Find where the given text appears and provide that cell's center as [X, Y] coordinate. 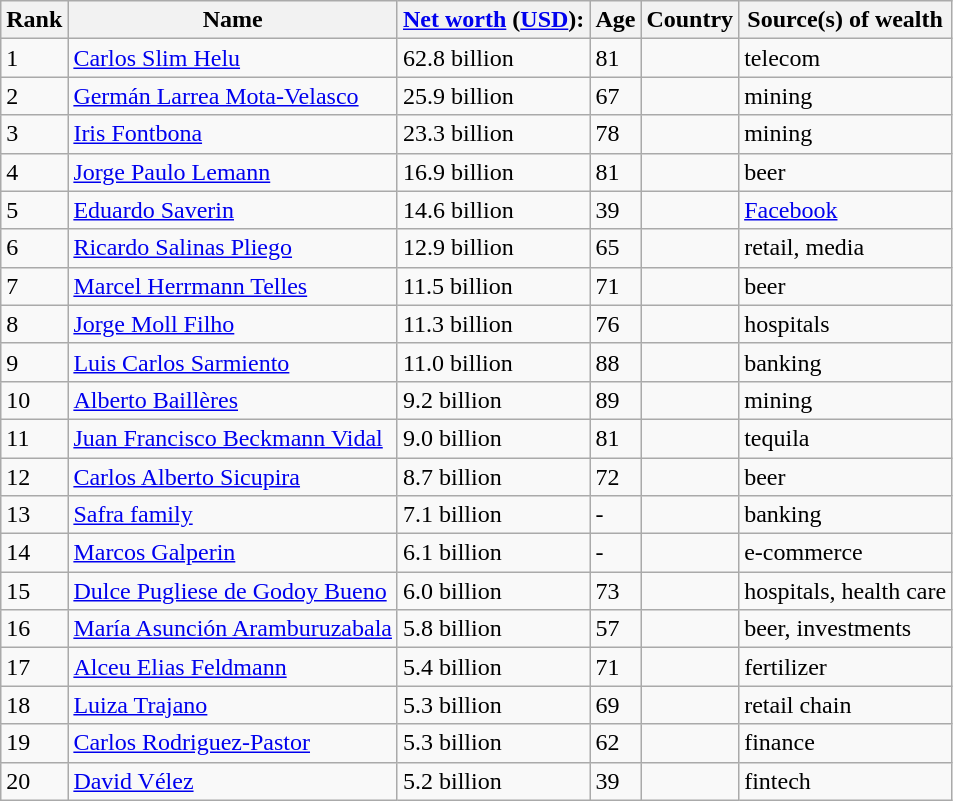
57 [616, 629]
9 [34, 362]
1 [34, 58]
4 [34, 172]
5.8 billion [493, 629]
5.2 billion [493, 781]
65 [616, 248]
retail, media [846, 248]
Safra family [233, 515]
20 [34, 781]
7 [34, 286]
Jorge Paulo Lemann [233, 172]
Jorge Moll Filho [233, 324]
62.8 billion [493, 58]
17 [34, 667]
14.6 billion [493, 210]
19 [34, 743]
13 [34, 515]
retail chain [846, 705]
tequila [846, 438]
Juan Francisco Beckmann Vidal [233, 438]
Ricardo Salinas Pliego [233, 248]
8 [34, 324]
Name [233, 20]
9.2 billion [493, 400]
6 [34, 248]
67 [616, 96]
3 [34, 134]
14 [34, 553]
2 [34, 96]
15 [34, 591]
11.5 billion [493, 286]
62 [616, 743]
8.7 billion [493, 477]
Luiza Trajano [233, 705]
María Asunción Aramburuzabala [233, 629]
88 [616, 362]
fertilizer [846, 667]
Age [616, 20]
Carlos Alberto Sicupira [233, 477]
Iris Fontbona [233, 134]
Rank [34, 20]
David Vélez [233, 781]
beer, investments [846, 629]
fintech [846, 781]
69 [616, 705]
89 [616, 400]
16 [34, 629]
finance [846, 743]
e-commerce [846, 553]
Alceu Elias Feldmann [233, 667]
7.1 billion [493, 515]
78 [616, 134]
Marcel Herrmann Telles [233, 286]
23.3 billion [493, 134]
Eduardo Saverin [233, 210]
5 [34, 210]
Net worth (USD): [493, 20]
telecom [846, 58]
11.3 billion [493, 324]
16.9 billion [493, 172]
76 [616, 324]
9.0 billion [493, 438]
Carlos Slim Helu [233, 58]
Facebook [846, 210]
10 [34, 400]
5.4 billion [493, 667]
Luis Carlos Sarmiento [233, 362]
12 [34, 477]
11 [34, 438]
hospitals [846, 324]
12.9 billion [493, 248]
73 [616, 591]
Carlos Rodriguez-Pastor [233, 743]
hospitals, health care [846, 591]
Alberto Baillères [233, 400]
11.0 billion [493, 362]
Marcos Galperin [233, 553]
Germán Larrea Mota-Velasco [233, 96]
Country [690, 20]
25.9 billion [493, 96]
72 [616, 477]
18 [34, 705]
6.1 billion [493, 553]
Dulce Pugliese de Godoy Bueno [233, 591]
Source(s) of wealth [846, 20]
6.0 billion [493, 591]
